Provide the (X, Y) coordinate of the cell's center where the given text is located.  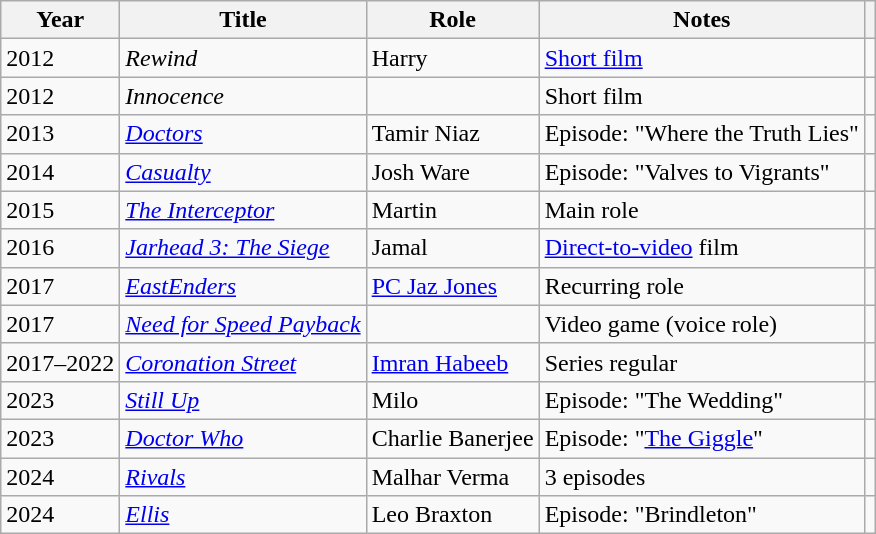
2013 (60, 134)
Need for Speed Payback (243, 324)
Charlie Banerjee (452, 438)
2014 (60, 172)
Rivals (243, 477)
Episode: "The Giggle" (702, 438)
2015 (60, 210)
Title (243, 20)
Innocence (243, 96)
The Interceptor (243, 210)
Imran Habeeb (452, 362)
Leo Braxton (452, 515)
Direct-to-video film (702, 248)
Harry (452, 58)
Tamir Niaz (452, 134)
Video game (voice role) (702, 324)
Role (452, 20)
Still Up (243, 400)
Jamal (452, 248)
Episode: "Where the Truth Lies" (702, 134)
Rewind (243, 58)
Episode: "Brindleton" (702, 515)
3 episodes (702, 477)
Malhar Verma (452, 477)
Episode: "Valves to Vigrants" (702, 172)
Doctors (243, 134)
PC Jaz Jones (452, 286)
Doctor Who (243, 438)
2016 (60, 248)
Coronation Street (243, 362)
Martin (452, 210)
Series regular (702, 362)
2017–2022 (60, 362)
EastEnders (243, 286)
Casualty (243, 172)
Episode: "The Wedding" (702, 400)
Notes (702, 20)
Jarhead 3: The Siege (243, 248)
Recurring role (702, 286)
Josh Ware (452, 172)
Ellis (243, 515)
Milo (452, 400)
Main role (702, 210)
Year (60, 20)
